Capture the cell that displays the provided text and extract its (X, Y) central coordinate. 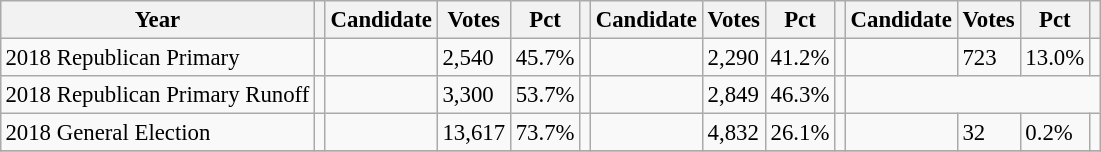
723 (988, 57)
26.1% (800, 133)
4,832 (734, 133)
13,617 (474, 133)
13.0% (1054, 57)
Year (158, 20)
53.7% (544, 95)
32 (988, 133)
46.3% (800, 95)
73.7% (544, 133)
45.7% (544, 57)
2018 Republican Primary (158, 57)
3,300 (474, 95)
2,290 (734, 57)
0.2% (1054, 133)
2018 Republican Primary Runoff (158, 95)
2018 General Election (158, 133)
2,540 (474, 57)
2,849 (734, 95)
41.2% (800, 57)
